Determine the [x, y] coordinate at the center of the cell enclosing the given text.  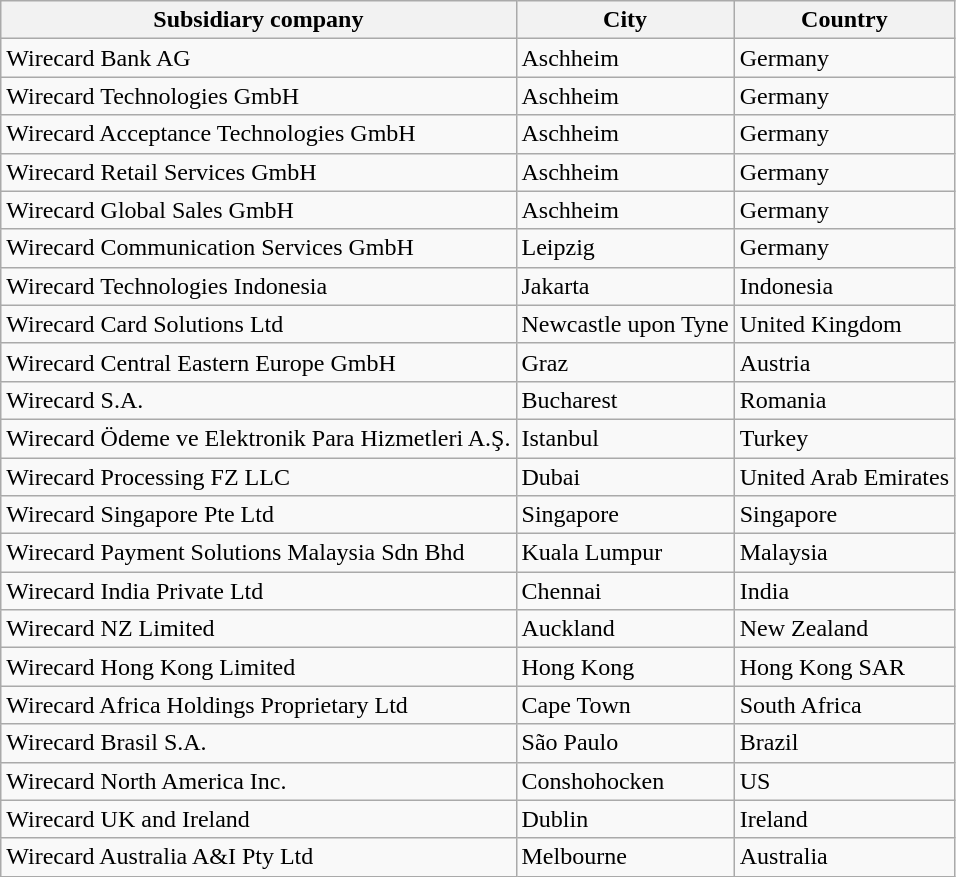
Wirecard Technologies GmbH [258, 96]
Wirecard Africa Holdings Proprietary Ltd [258, 705]
Wirecard Global Sales GmbH [258, 210]
US [844, 781]
Auckland [625, 629]
Newcastle upon Tyne [625, 324]
Austria [844, 362]
Wirecard NZ Limited [258, 629]
Australia [844, 857]
Kuala Lumpur [625, 553]
Wirecard Communication Services GmbH [258, 248]
Istanbul [625, 438]
Chennai [625, 591]
India [844, 591]
Malaysia [844, 553]
Jakarta [625, 286]
Country [844, 20]
São Paulo [625, 743]
Turkey [844, 438]
Wirecard India Private Ltd [258, 591]
Wirecard North America Inc. [258, 781]
Wirecard Brasil S.A. [258, 743]
Wirecard Acceptance Technologies GmbH [258, 134]
Brazil [844, 743]
New Zealand [844, 629]
Wirecard Hong Kong Limited [258, 667]
Dublin [625, 819]
United Arab Emirates [844, 477]
Wirecard Bank AG [258, 58]
Hong Kong SAR [844, 667]
Subsidiary company [258, 20]
Wirecard Retail Services GmbH [258, 172]
Bucharest [625, 400]
Wirecard UK and Ireland [258, 819]
Romania [844, 400]
Wirecard Payment Solutions Malaysia Sdn Bhd [258, 553]
Dubai [625, 477]
Wirecard Australia A&I Pty Ltd [258, 857]
Wirecard Singapore Pte Ltd [258, 515]
Ireland [844, 819]
Cape Town [625, 705]
Wirecard Technologies Indonesia [258, 286]
City [625, 20]
Leipzig [625, 248]
Wirecard Processing FZ LLC [258, 477]
Wirecard Ödeme ve Elektronik Para Hizmetleri A.Ş. [258, 438]
Wirecard Central Eastern Europe GmbH [258, 362]
Graz [625, 362]
Conshohocken [625, 781]
Melbourne [625, 857]
United Kingdom [844, 324]
South Africa [844, 705]
Indonesia [844, 286]
Wirecard S.A. [258, 400]
Hong Kong [625, 667]
Wirecard Card Solutions Ltd [258, 324]
